Output the (x, y) coordinate of the center of the cell containing the given text.  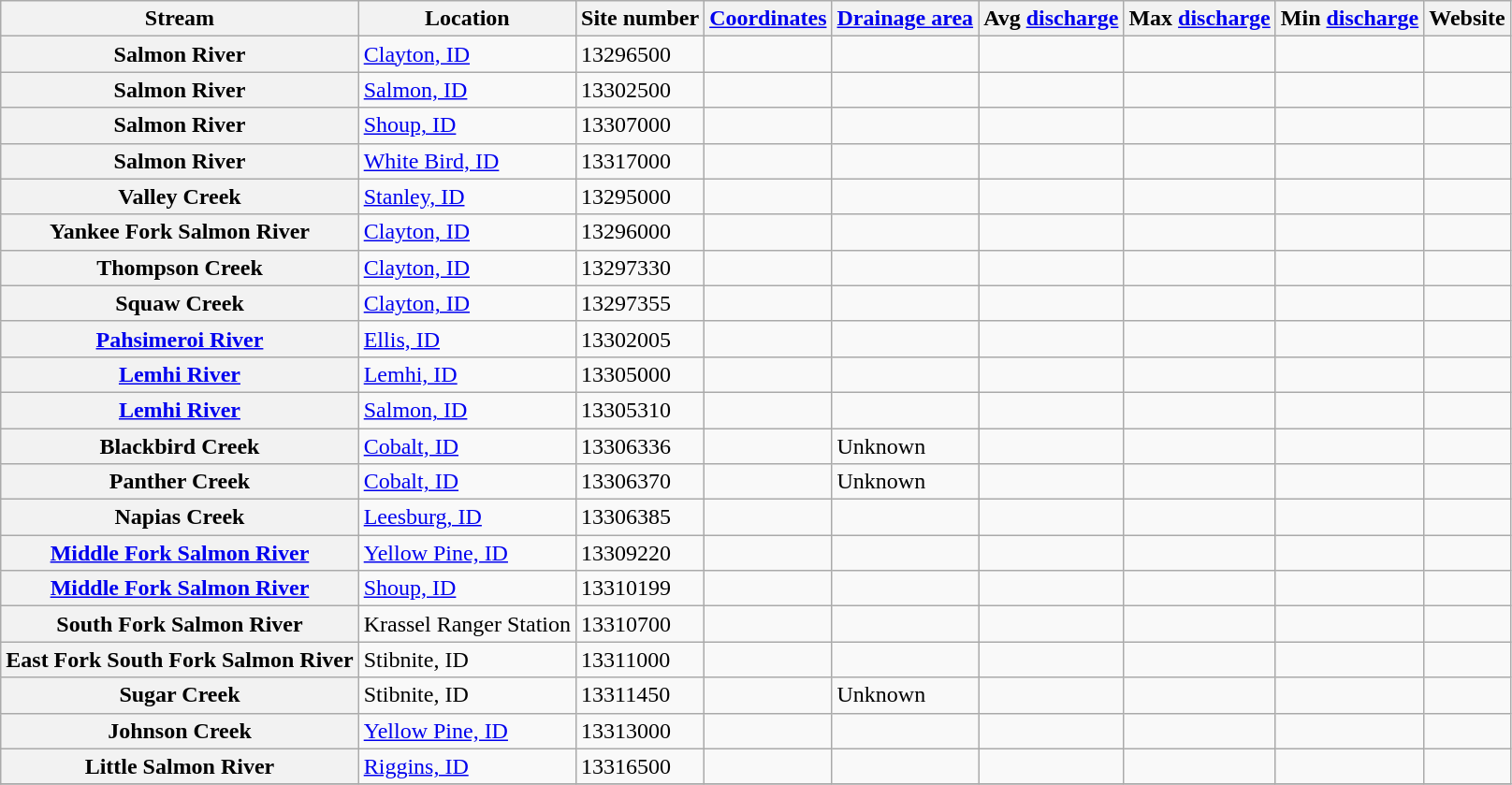
13313000 (640, 731)
Panther Creek (180, 482)
Min discharge (1349, 19)
Thompson Creek (180, 268)
White Bird, ID (467, 161)
Valley Creek (180, 196)
13310199 (640, 589)
Lemhi, ID (467, 374)
13309220 (640, 553)
13302005 (640, 339)
Drainage area (906, 19)
13311450 (640, 695)
Napias Creek (180, 517)
Stream (180, 19)
13297355 (640, 303)
Coordinates (768, 19)
13296000 (640, 232)
Squaw Creek (180, 303)
Leesburg, ID (467, 517)
Riggins, ID (467, 766)
13302500 (640, 90)
Little Salmon River (180, 766)
13316500 (640, 766)
13297330 (640, 268)
13305310 (640, 410)
Site number (640, 19)
13296500 (640, 54)
Avg discharge (1052, 19)
Yankee Fork Salmon River (180, 232)
Ellis, ID (467, 339)
13310700 (640, 624)
13311000 (640, 660)
Krassel Ranger Station (467, 624)
Johnson Creek (180, 731)
13307000 (640, 125)
Blackbird Creek (180, 446)
13306336 (640, 446)
13306370 (640, 482)
Sugar Creek (180, 695)
Pahsimeroi River (180, 339)
Max discharge (1199, 19)
Location (467, 19)
13306385 (640, 517)
South Fork Salmon River (180, 624)
Website (1467, 19)
East Fork South Fork Salmon River (180, 660)
13295000 (640, 196)
13305000 (640, 374)
13317000 (640, 161)
Stanley, ID (467, 196)
